Scan for the cell matching the given text and deliver its [X, Y] coordinate at center. 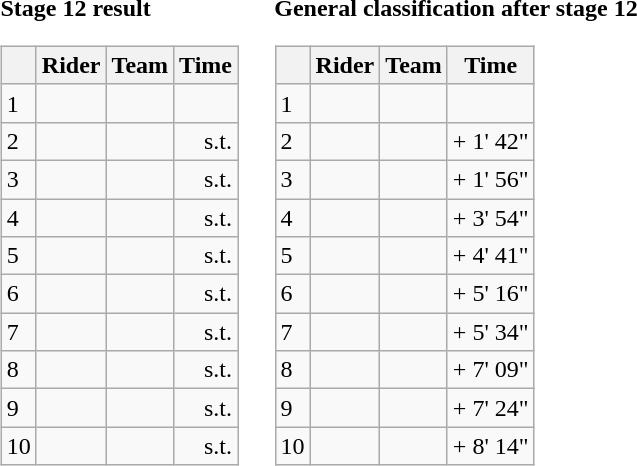
+ 1' 56" [490, 179]
+ 7' 24" [490, 408]
+ 7' 09" [490, 370]
+ 8' 14" [490, 446]
+ 4' 41" [490, 256]
+ 1' 42" [490, 141]
+ 5' 34" [490, 332]
+ 3' 54" [490, 217]
+ 5' 16" [490, 294]
